From the cell containing the given text, extract its center point as (x, y) coordinate. 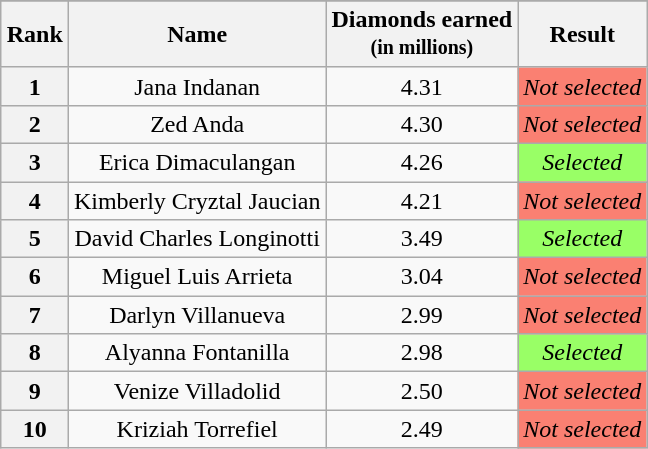
4.21 (422, 201)
5 (34, 239)
2.50 (422, 391)
2 (34, 124)
4.31 (422, 86)
Jana Indanan (197, 86)
Alyanna Fontanilla (197, 353)
Result (582, 34)
8 (34, 353)
3.04 (422, 277)
4 (34, 201)
10 (34, 429)
3 (34, 162)
2.98 (422, 353)
3.49 (422, 239)
Name (197, 34)
4.30 (422, 124)
Zed Anda (197, 124)
Kimberly Cryztal Jaucian (197, 201)
7 (34, 315)
Miguel Luis Arrieta (197, 277)
9 (34, 391)
2.99 (422, 315)
6 (34, 277)
David Charles Longinotti (197, 239)
Rank (34, 34)
4.26 (422, 162)
Darlyn Villanueva (197, 315)
Diamonds earned(in millions) (422, 34)
Venize Villadolid (197, 391)
Erica Dimaculangan (197, 162)
2.49 (422, 429)
1 (34, 86)
Kriziah Torrefiel (197, 429)
